Output the (x, y) coordinate of the center of the cell containing the given text.  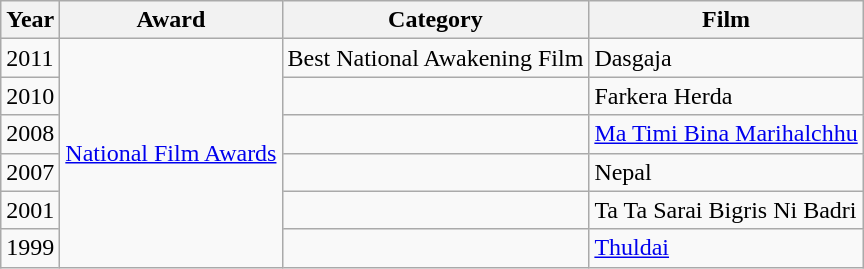
2008 (30, 134)
Category (436, 20)
Nepal (726, 172)
Thuldai (726, 248)
Year (30, 20)
Award (171, 20)
2010 (30, 96)
1999 (30, 248)
Best National Awakening Film (436, 58)
2001 (30, 210)
Ta Ta Sarai Bigris Ni Badri (726, 210)
2007 (30, 172)
Ma Timi Bina Marihalchhu (726, 134)
Film (726, 20)
Dasgaja (726, 58)
2011 (30, 58)
Farkera Herda (726, 96)
National Film Awards (171, 153)
